From the cell containing the given text, extract its center point as (X, Y) coordinate. 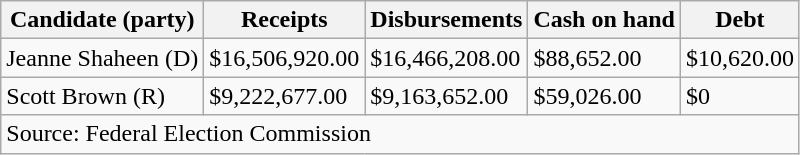
Source: Federal Election Commission (400, 134)
$9,163,652.00 (446, 96)
Scott Brown (R) (102, 96)
$16,506,920.00 (284, 58)
Candidate (party) (102, 20)
Jeanne Shaheen (D) (102, 58)
$10,620.00 (740, 58)
$9,222,677.00 (284, 96)
Disbursements (446, 20)
Cash on hand (604, 20)
Debt (740, 20)
$88,652.00 (604, 58)
$0 (740, 96)
$16,466,208.00 (446, 58)
Receipts (284, 20)
$59,026.00 (604, 96)
